Identify which cell holds the provided text, then report its [X, Y] central coordinate. 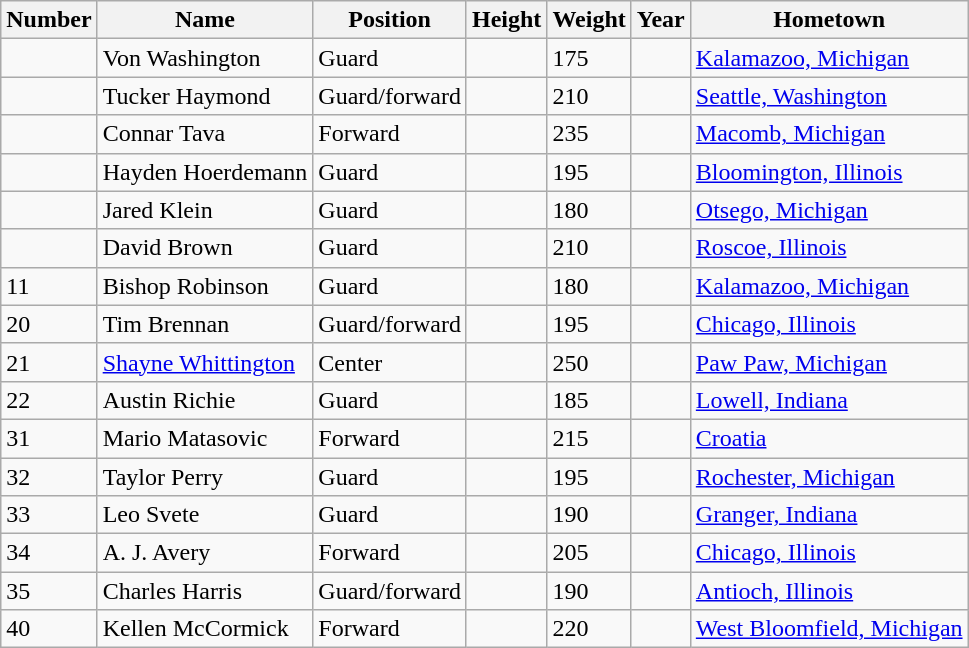
34 [49, 553]
Weight [589, 20]
20 [49, 324]
Shayne Whittington [205, 362]
David Brown [205, 248]
Height [506, 20]
Bloomington, Illinois [829, 172]
Granger, Indiana [829, 515]
Bishop Robinson [205, 286]
Connar Tava [205, 134]
Mario Matasovic [205, 438]
Year [660, 20]
Paw Paw, Michigan [829, 362]
250 [589, 362]
40 [49, 629]
35 [49, 591]
Leo Svete [205, 515]
Number [49, 20]
220 [589, 629]
31 [49, 438]
Taylor Perry [205, 477]
Name [205, 20]
West Bloomfield, Michigan [829, 629]
Charles Harris [205, 591]
Croatia [829, 438]
Tucker Haymond [205, 96]
Lowell, Indiana [829, 400]
Macomb, Michigan [829, 134]
Rochester, Michigan [829, 477]
A. J. Avery [205, 553]
215 [589, 438]
Center [390, 362]
Position [390, 20]
21 [49, 362]
Hometown [829, 20]
33 [49, 515]
Roscoe, Illinois [829, 248]
11 [49, 286]
Antioch, Illinois [829, 591]
Otsego, Michigan [829, 210]
235 [589, 134]
32 [49, 477]
Tim Brennan [205, 324]
22 [49, 400]
Kellen McCormick [205, 629]
Von Washington [205, 58]
Seattle, Washington [829, 96]
Hayden Hoerdemann [205, 172]
185 [589, 400]
175 [589, 58]
Jared Klein [205, 210]
205 [589, 553]
Austin Richie [205, 400]
